Extract the [X, Y] coordinate from the center of the cell holding the provided text.  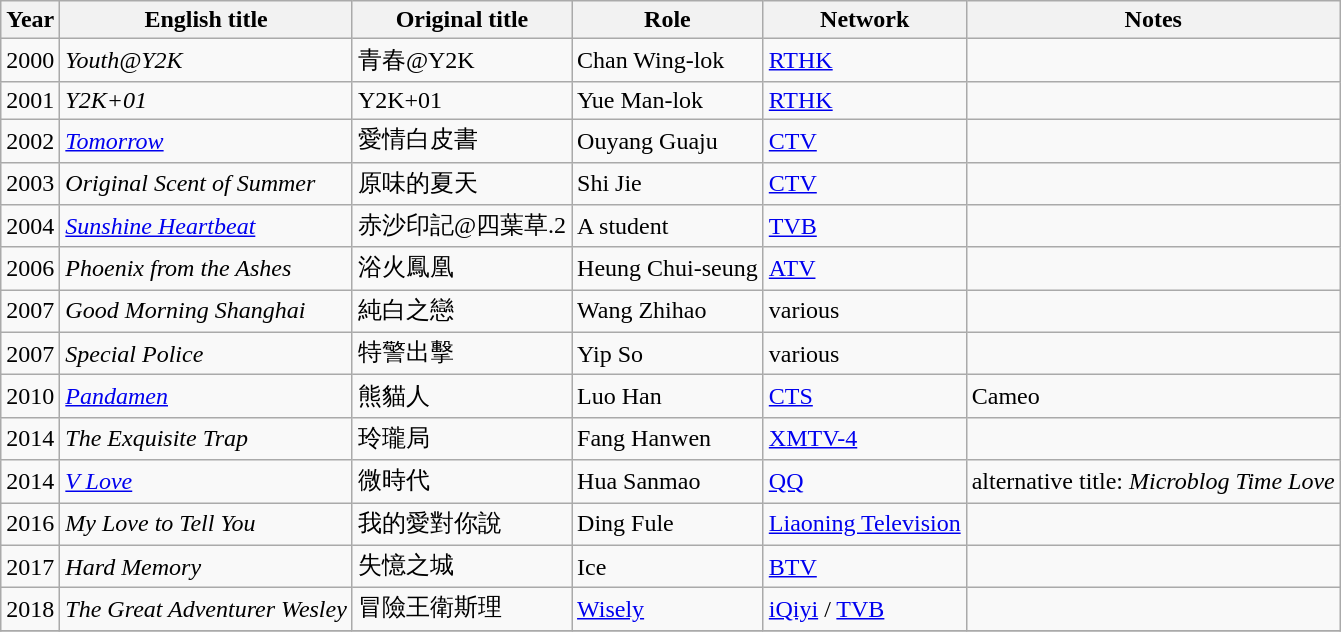
2001 [30, 100]
Network [864, 20]
The Great Adventurer Wesley [206, 610]
2010 [30, 396]
Tomorrow [206, 140]
微時代 [462, 482]
Original Scent of Summer [206, 184]
失憶之城 [462, 566]
Ice [668, 566]
2018 [30, 610]
Pandamen [206, 396]
冒險王衛斯理 [462, 610]
The Exquisite Trap [206, 438]
Notes [1153, 20]
QQ [864, 482]
Shi Jie [668, 184]
Yue Man-lok [668, 100]
TVB [864, 226]
A student [668, 226]
Wang Zhihao [668, 312]
2004 [30, 226]
熊貓人 [462, 396]
原味的夏天 [462, 184]
純白之戀 [462, 312]
English title [206, 20]
特警出擊 [462, 354]
赤沙印記@四葉草.2 [462, 226]
愛情白皮書 [462, 140]
Yip So [668, 354]
Special Police [206, 354]
Youth@Y2K [206, 60]
Chan Wing-lok [668, 60]
Original title [462, 20]
Phoenix from the Ashes [206, 268]
Fang Hanwen [668, 438]
Good Morning Shanghai [206, 312]
Sunshine Heartbeat [206, 226]
ATV [864, 268]
2000 [30, 60]
Year [30, 20]
浴火鳳凰 [462, 268]
2003 [30, 184]
CTS [864, 396]
V Love [206, 482]
Role [668, 20]
Cameo [1153, 396]
Luo Han [668, 396]
玲瓏局 [462, 438]
Ouyang Guaju [668, 140]
2016 [30, 524]
alternative title: Microblog Time Love [1153, 482]
2017 [30, 566]
Hua Sanmao [668, 482]
Hard Memory [206, 566]
2002 [30, 140]
Liaoning Television [864, 524]
我的愛對你說 [462, 524]
Heung Chui-seung [668, 268]
XMTV-4 [864, 438]
BTV [864, 566]
Wisely [668, 610]
Ding Fule [668, 524]
2006 [30, 268]
My Love to Tell You [206, 524]
iQiyi / TVB [864, 610]
青春@Y2K [462, 60]
